From the cell containing the given text, extract its center point as [x, y] coordinate. 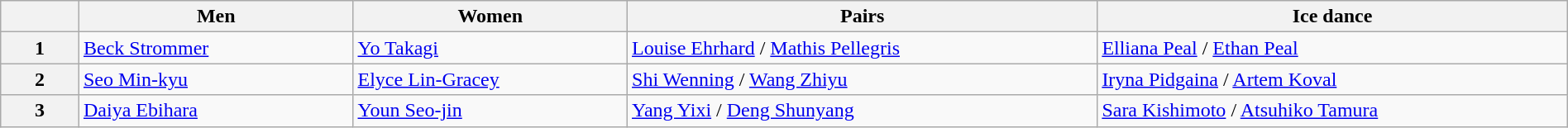
Shi Wenning / Wang Zhiyu [863, 79]
Elliana Peal / Ethan Peal [1332, 48]
Men [216, 17]
Beck Strommer [216, 48]
Sara Kishimoto / Atsuhiko Tamura [1332, 111]
Yang Yixi / Deng Shunyang [863, 111]
2 [40, 79]
Daiya Ebihara [216, 111]
Women [490, 17]
Iryna Pidgaina / Artem Koval [1332, 79]
3 [40, 111]
Youn Seo-jin [490, 111]
Elyce Lin-Gracey [490, 79]
Ice dance [1332, 17]
1 [40, 48]
Seo Min-kyu [216, 79]
Louise Ehrhard / Mathis Pellegris [863, 48]
Yo Takagi [490, 48]
Pairs [863, 17]
